Identify which cell holds the provided text, then report its (X, Y) central coordinate. 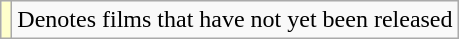
Denotes films that have not yet been released (235, 20)
